Return (X, Y) of the center of cell containing provided text 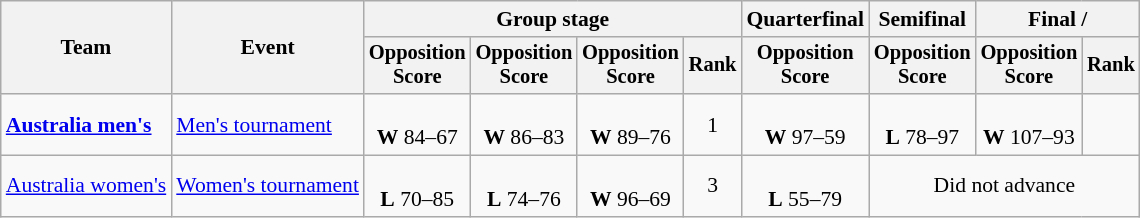
L 70–85 (418, 186)
W 107–93 (1030, 124)
W 97–59 (805, 124)
W 84–67 (418, 124)
Group stage (552, 19)
Semifinal (922, 19)
3 (713, 186)
W 89–76 (630, 124)
L 78–97 (922, 124)
L 74–76 (524, 186)
Did not advance (1004, 186)
Final / (1058, 19)
Men's tournament (268, 124)
W 96–69 (630, 186)
1 (713, 124)
Event (268, 48)
Quarterfinal (805, 19)
Women's tournament (268, 186)
Australia men's (86, 124)
Australia women's (86, 186)
W 86–83 (524, 124)
Team (86, 48)
L 55–79 (805, 186)
